Locate the cell with the specified text and output its [X, Y] center coordinate. 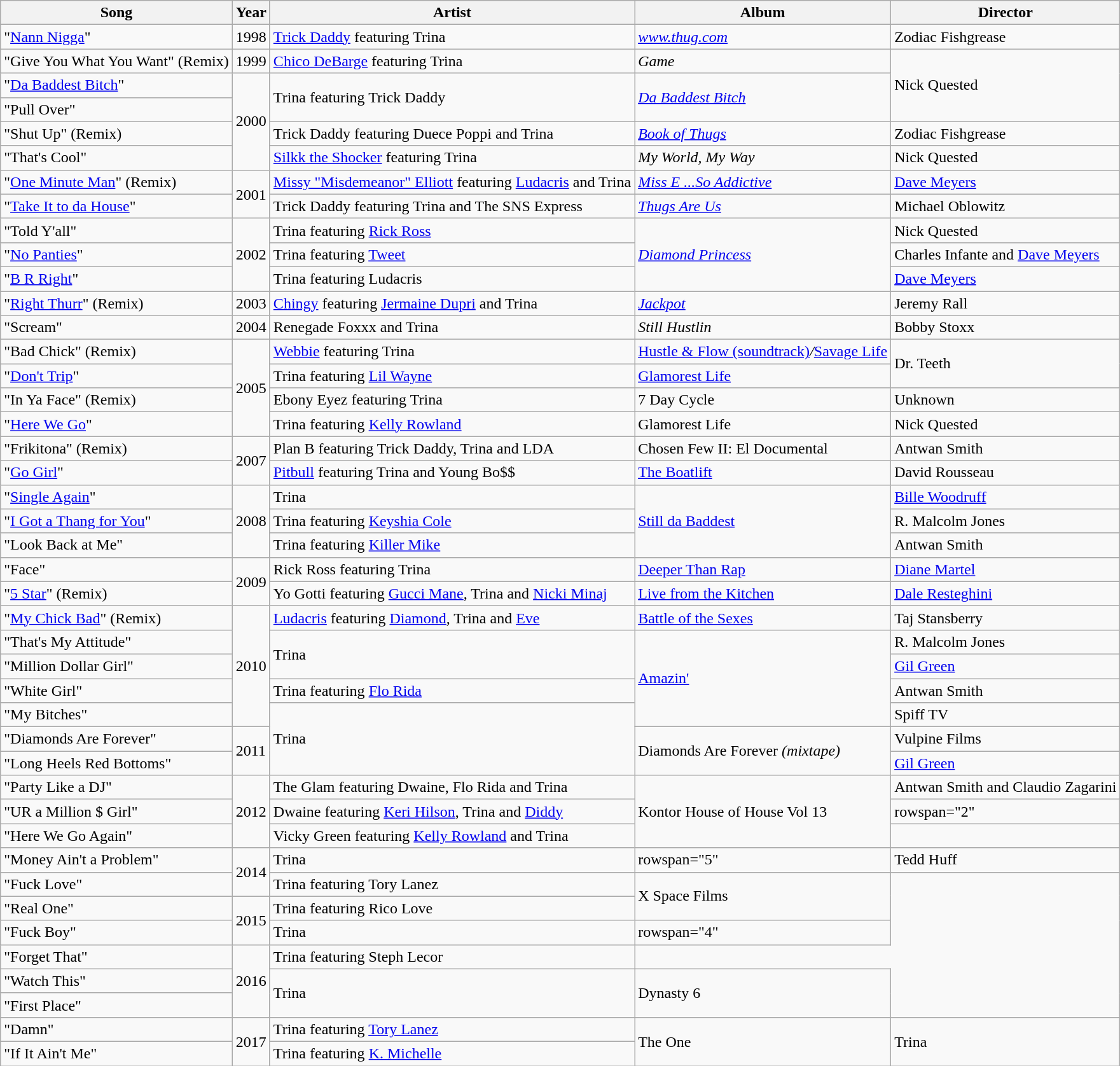
Trick Daddy featuring Duece Poppi and Trina [452, 134]
Rick Ross featuring Trina [452, 569]
"Diamonds Are Forever" [117, 739]
"Take It to da House" [117, 206]
Antwan Smith and Claudio Zagarini [1006, 787]
Jackpot [763, 303]
"Bad Chick" (Remix) [117, 352]
2010 [251, 666]
"Shut Up" (Remix) [117, 134]
2005 [251, 388]
Da Baddest Bitch [763, 97]
Still da Baddest [763, 521]
"I Got a Thang for You" [117, 521]
Dynasty 6 [763, 993]
Trina featuring Rico Love [452, 908]
Miss E ...So Addictive [763, 182]
rowspan="5" [763, 860]
Michael Oblowitz [1006, 206]
Diamonds Are Forever (mixtape) [763, 751]
2002 [251, 254]
Spiff TV [1006, 715]
"Frikitona" (Remix) [117, 448]
"Give You What You Want" (Remix) [117, 61]
David Rousseau [1006, 473]
Trina featuring Steph Lecor [452, 957]
"Nann Nigga" [117, 37]
"My Bitches" [117, 715]
"Real One" [117, 908]
"If It Ain't Me" [117, 1053]
The One [763, 1041]
Year [251, 13]
Tedd Huff [1006, 860]
Trick Daddy featuring Trina and The SNS Express [452, 206]
Book of Thugs [763, 134]
7 Day Cycle [763, 400]
"Pull Over" [117, 109]
"B R Right" [117, 279]
"5 Star" (Remix) [117, 593]
Director [1006, 13]
"Right Thurr" (Remix) [117, 303]
Trina featuring K. Michelle [452, 1053]
Diamond Princess [763, 254]
1998 [251, 37]
"Here We Go Again" [117, 836]
"Single Again" [117, 497]
"White Girl" [117, 690]
rowspan="4" [763, 932]
X Space Films [763, 896]
"Watch This" [117, 981]
Vicky Green featuring Kelly Rowland and Trina [452, 836]
Bille Woodruff [1006, 497]
Chico DeBarge featuring Trina [452, 61]
"Scream" [117, 328]
2016 [251, 981]
"Told Y'all" [117, 230]
"No Panties" [117, 254]
"Damn" [117, 1029]
"Fuck Love" [117, 884]
Dale Resteghini [1006, 593]
Trina featuring Killer Mike [452, 545]
www.thug.com [763, 37]
Battle of the Sexes [763, 618]
Taj Stansberry [1006, 618]
Plan B featuring Trick Daddy, Trina and LDA [452, 448]
"Don't Trip" [117, 376]
Trick Daddy featuring Trina [452, 37]
"UR a Million $ Girl" [117, 812]
"Fuck Boy" [117, 932]
Trina featuring Keyshia Cole [452, 521]
"Long Heels Red Bottoms" [117, 763]
2001 [251, 194]
Song [117, 13]
Renegade Foxxx and Trina [452, 328]
2015 [251, 920]
Unknown [1006, 400]
2009 [251, 581]
Yo Gotti featuring Gucci Mane, Trina and Nicki Minaj [452, 593]
2000 [251, 121]
Jeremy Rall [1006, 303]
Ludacris featuring Diamond, Trina and Eve [452, 618]
The Boatlift [763, 473]
2011 [251, 751]
Trina featuring Rick Ross [452, 230]
Amazin' [763, 678]
Trina featuring Lil Wayne [452, 376]
Kontor House of House Vol 13 [763, 812]
Dr. Teeth [1006, 364]
Album [763, 13]
Webbie featuring Trina [452, 352]
Thugs Are Us [763, 206]
2012 [251, 812]
"That's Cool" [117, 158]
"Party Like a DJ" [117, 787]
Chingy featuring Jermaine Dupri and Trina [452, 303]
"Money Ain't a Problem" [117, 860]
rowspan="2" [1006, 812]
Trina featuring Flo Rida [452, 690]
Chosen Few II: El Documental [763, 448]
"In Ya Face" (Remix) [117, 400]
2007 [251, 460]
My World, My Way [763, 158]
"Million Dollar Girl" [117, 666]
"Look Back at Me" [117, 545]
Trina featuring Trick Daddy [452, 97]
"Forget That" [117, 957]
Dwaine featuring Keri Hilson, Trina and Diddy [452, 812]
"That's My Attitude" [117, 642]
Live from the Kitchen [763, 593]
Trina featuring Tweet [452, 254]
The Glam featuring Dwaine, Flo Rida and Trina [452, 787]
Vulpine Films [1006, 739]
Still Hustlin [763, 328]
Artist [452, 13]
Charles Infante and Dave Meyers [1006, 254]
"One Minute Man" (Remix) [117, 182]
2014 [251, 872]
Trina featuring Kelly Rowland [452, 424]
Hustle & Flow (soundtrack)/Savage Life [763, 352]
"Face" [117, 569]
Diane Martel [1006, 569]
"Here We Go" [117, 424]
"First Place" [117, 1005]
Pitbull featuring Trina and Young Bo$$ [452, 473]
Trina featuring Ludacris [452, 279]
Missy "Misdemeanor" Elliott featuring Ludacris and Trina [452, 182]
2008 [251, 521]
Deeper Than Rap [763, 569]
"My Chick Bad" (Remix) [117, 618]
2004 [251, 328]
Silkk the Shocker featuring Trina [452, 158]
1999 [251, 61]
Game [763, 61]
"Go Girl" [117, 473]
Ebony Eyez featuring Trina [452, 400]
"Da Baddest Bitch" [117, 85]
2003 [251, 303]
2017 [251, 1041]
Bobby Stoxx [1006, 328]
